Identify which cell holds the provided text, then report its (x, y) central coordinate. 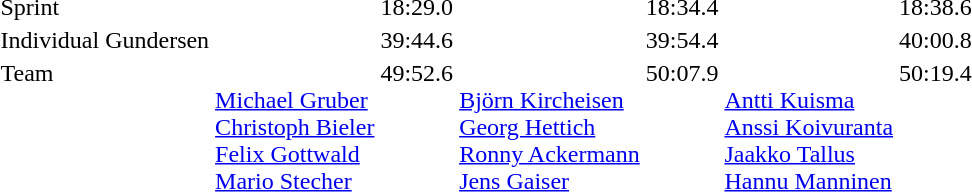
39:54.4 (682, 40)
39:44.6 (417, 40)
